Return (X, Y) of the center of cell containing provided text 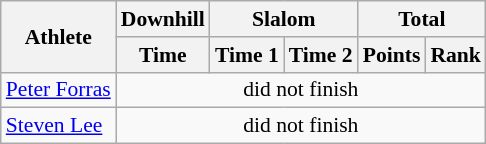
Slalom (284, 19)
Time (163, 55)
Total (422, 19)
Athlete (58, 36)
Peter Forras (58, 90)
Time 1 (247, 55)
Rank (456, 55)
Steven Lee (58, 126)
Time 2 (321, 55)
Downhill (163, 19)
Points (392, 55)
